Provide the [X, Y] coordinate of the cell's center where the given text is located.  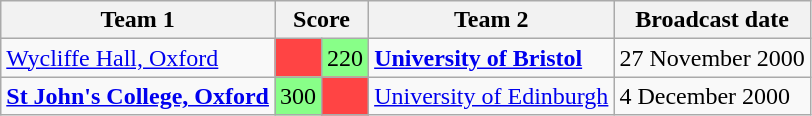
University of Bristol [492, 58]
Score [321, 20]
300 [298, 96]
Broadcast date [712, 20]
St John's College, Oxford [138, 96]
University of Edinburgh [492, 96]
Team 1 [138, 20]
220 [346, 58]
27 November 2000 [712, 58]
Team 2 [492, 20]
4 December 2000 [712, 96]
Wycliffe Hall, Oxford [138, 58]
